Output the (x, y) coordinate of the center of the cell containing the given text.  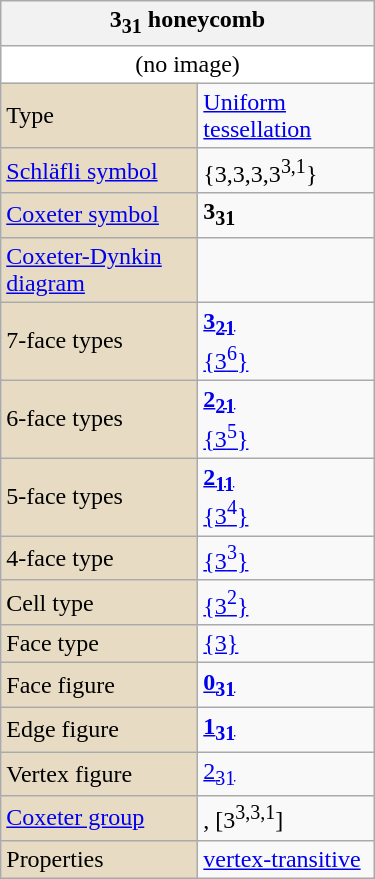
Properties (100, 859)
Cell type (100, 602)
031 (286, 685)
321 {36} (286, 341)
Coxeter group (100, 818)
Type (100, 116)
Coxeter symbol (100, 215)
6-face types (100, 419)
(no image) (188, 64)
Face figure (100, 685)
4-face type (100, 558)
Face type (100, 644)
331 honeycomb (188, 23)
331 (286, 215)
211{34} (286, 497)
Coxeter-Dynkin diagram (100, 270)
131 (286, 729)
231 (286, 774)
Uniform tessellation (286, 116)
{3} (286, 644)
5-face types (100, 497)
vertex-transitive (286, 859)
{32} (286, 602)
221{35} (286, 419)
{33} (286, 558)
Vertex figure (100, 774)
, [33,3,1] (286, 818)
{3,3,3,33,1} (286, 170)
Edge figure (100, 729)
Schläfli symbol (100, 170)
7-face types (100, 341)
